Locate the cell with the specified text and output its (x, y) center coordinate. 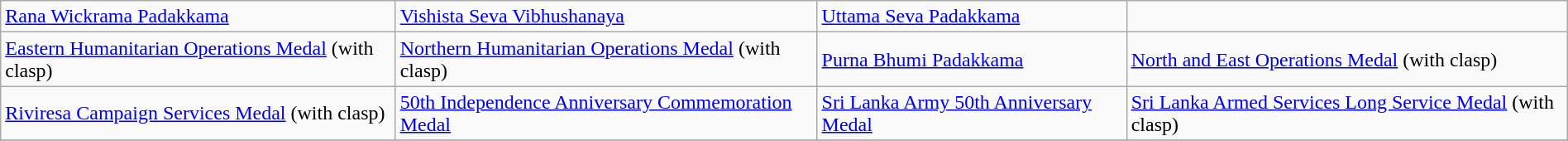
Eastern Humanitarian Operations Medal (with clasp) (198, 60)
Uttama Seva Padakkama (972, 17)
Riviresa Campaign Services Medal (with clasp) (198, 113)
Rana Wickrama Padakkama (198, 17)
Northern Humanitarian Operations Medal (with clasp) (606, 60)
Sri Lanka Armed Services Long Service Medal (with clasp) (1346, 113)
Vishista Seva Vibhushanaya (606, 17)
Purna Bhumi Padakkama (972, 60)
50th Independence Anniversary Commemoration Medal (606, 113)
North and East Operations Medal (with clasp) (1346, 60)
Sri Lanka Army 50th Anniversary Medal (972, 113)
